Output the [x, y] coordinate of the center of the cell containing the given text.  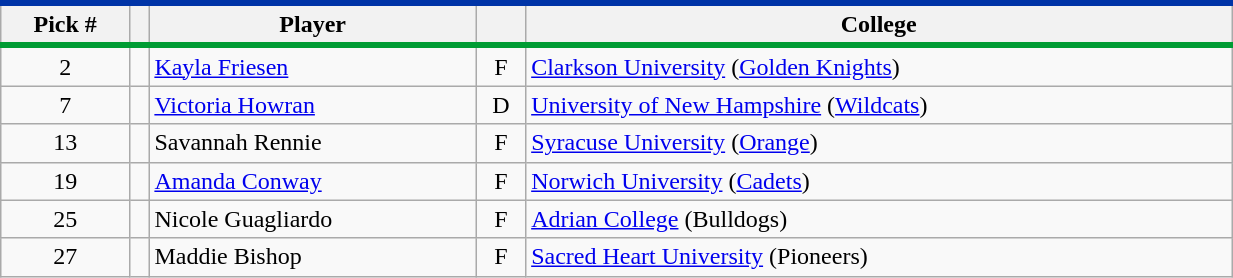
Norwich University (Cadets) [879, 181]
Nicole Guagliardo [313, 219]
Syracuse University (Orange) [879, 143]
Maddie Bishop [313, 257]
7 [66, 105]
2 [66, 66]
Victoria Howran [313, 105]
Amanda Conway [313, 181]
Player [313, 24]
Sacred Heart University (Pioneers) [879, 257]
27 [66, 257]
College [879, 24]
25 [66, 219]
Savannah Rennie [313, 143]
Pick # [66, 24]
Adrian College (Bulldogs) [879, 219]
Clarkson University (Golden Knights) [879, 66]
University of New Hampshire (Wildcats) [879, 105]
13 [66, 143]
D [500, 105]
19 [66, 181]
Kayla Friesen [313, 66]
